Output the (x, y) coordinate of the center of the cell containing the given text.  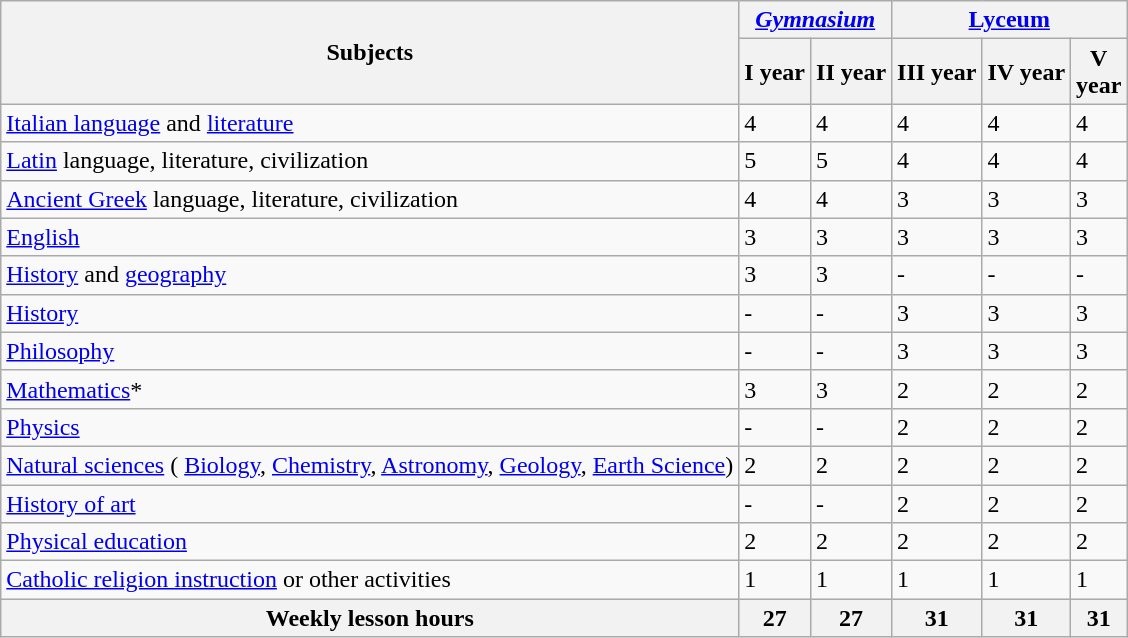
Physical education (370, 542)
Latin language, literature, civilization (370, 161)
English (370, 237)
IV year (1026, 72)
Natural sciences ( Biology, Chemistry, Astronomy, Geology, Earth Science) (370, 465)
I year (775, 72)
Vyear (1099, 72)
III year (937, 72)
Ancient Greek language, literature, civilization (370, 199)
Lyceum (1010, 20)
II year (852, 72)
History of art (370, 503)
Physics (370, 427)
Italian language and literature (370, 123)
Weekly lesson hours (370, 618)
Mathematics* (370, 389)
History (370, 313)
Philosophy (370, 351)
History and geography (370, 275)
Catholic religion instruction or other activities (370, 580)
Gymnasium (816, 20)
Subjects (370, 52)
